Return the [x, y] coordinate for the center point of the cell that contains the specified text.  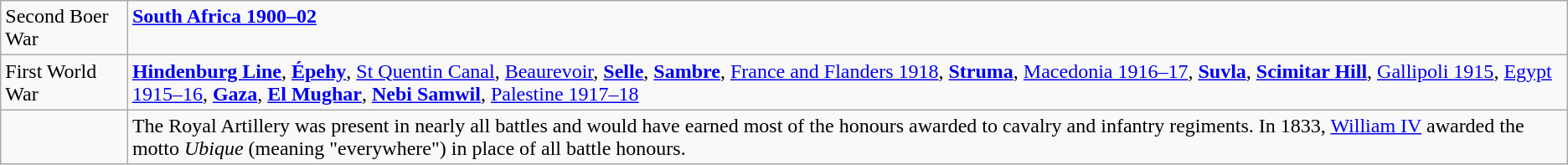
South Africa 1900–02 [848, 28]
First World War [64, 82]
Second Boer War [64, 28]
